Extract the (X, Y) coordinate from the center of the cell holding the provided text.  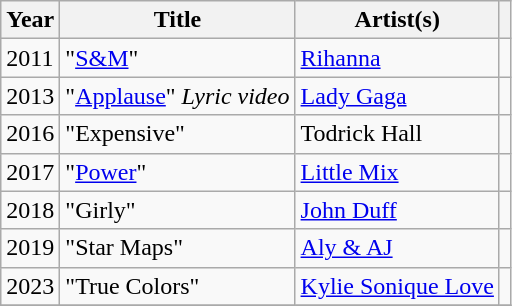
Rihanna (397, 58)
2013 (30, 96)
2016 (30, 134)
Todrick Hall (397, 134)
"Expensive" (178, 134)
"S&M" (178, 58)
2018 (30, 210)
Little Mix (397, 172)
"True Colors" (178, 286)
"Applause" Lyric video (178, 96)
2011 (30, 58)
John Duff (397, 210)
Year (30, 20)
2023 (30, 286)
"Girly" (178, 210)
Aly & AJ (397, 248)
2019 (30, 248)
Lady Gaga (397, 96)
"Power" (178, 172)
Kylie Sonique Love (397, 286)
Title (178, 20)
Artist(s) (397, 20)
2017 (30, 172)
"Star Maps" (178, 248)
